Locate the cell with the specified text and output its (x, y) center coordinate. 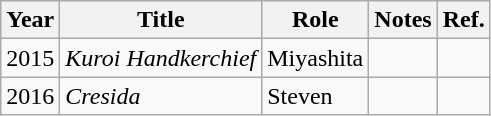
Miyashita (316, 58)
2015 (30, 58)
Ref. (464, 20)
Steven (316, 96)
Role (316, 20)
2016 (30, 96)
Year (30, 20)
Kuroi Handkerchief (161, 58)
Title (161, 20)
Cresida (161, 96)
Notes (403, 20)
